Locate the cell with the specified text and output its (x, y) center coordinate. 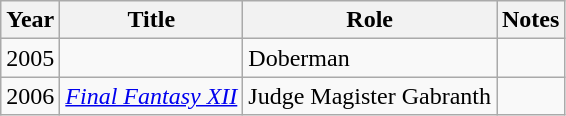
Role (370, 20)
2006 (30, 96)
Year (30, 20)
Doberman (370, 58)
Notes (530, 20)
2005 (30, 58)
Final Fantasy XII (152, 96)
Judge Magister Gabranth (370, 96)
Title (152, 20)
